Capture the cell that displays the provided text and extract its (X, Y) central coordinate. 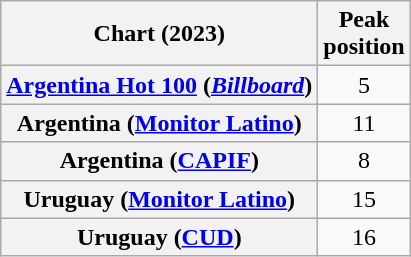
8 (364, 161)
Argentina Hot 100 (Billboard) (160, 85)
Uruguay (Monitor Latino) (160, 199)
Argentina (CAPIF) (160, 161)
11 (364, 123)
15 (364, 199)
5 (364, 85)
Uruguay (CUD) (160, 237)
Chart (2023) (160, 34)
16 (364, 237)
Argentina (Monitor Latino) (160, 123)
Peakposition (364, 34)
